Determine the (X, Y) coordinate at the center of the cell enclosing the given text.  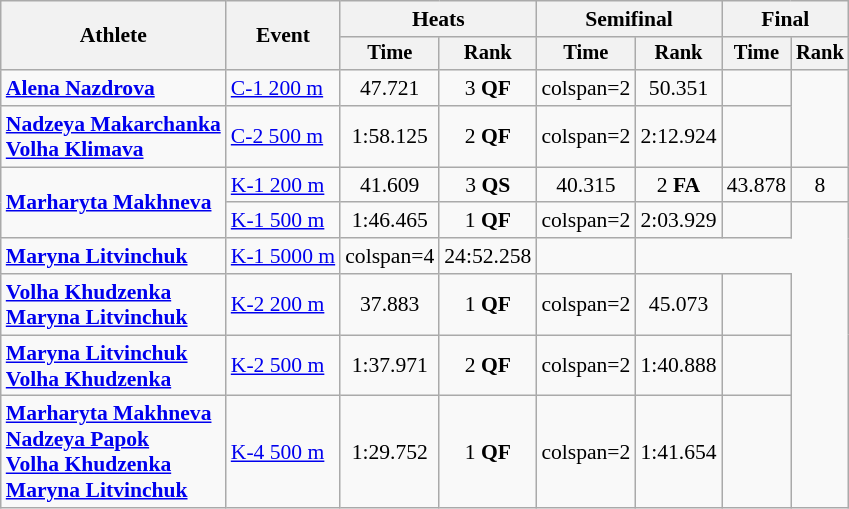
2 FA (678, 185)
Marharyta Makhneva (114, 202)
K-2 500 m (283, 366)
2:03.929 (678, 221)
Final (786, 19)
41.609 (390, 185)
1:37.971 (390, 366)
Semifinal (628, 19)
Alena Nazdrova (114, 88)
Maryna LitvinchukVolha Khudzenka (114, 366)
Volha KhudzenkaMaryna Litvinchuk (114, 304)
43.878 (756, 185)
1:58.125 (390, 136)
colspan=4 (390, 256)
Nadzeya MakarchankaVolha Klimava (114, 136)
37.883 (390, 304)
C-2 500 m (283, 136)
1:41.654 (678, 452)
24:52.258 (488, 256)
K-4 500 m (283, 452)
45.073 (678, 304)
8 (820, 185)
1:29.752 (390, 452)
Event (283, 36)
47.721 (390, 88)
K-1 200 m (283, 185)
K-1 500 m (283, 221)
1:46.465 (390, 221)
40.315 (586, 185)
K-2 200 m (283, 304)
Athlete (114, 36)
C-1 200 m (283, 88)
3 QS (488, 185)
2:12.924 (678, 136)
Marharyta MakhnevaNadzeya PapokVolha KhudzenkaMaryna Litvinchuk (114, 452)
3 QF (488, 88)
50.351 (678, 88)
1:40.888 (678, 366)
Maryna Litvinchuk (114, 256)
Heats (438, 19)
K-1 5000 m (283, 256)
